Provide the [X, Y] coordinate of the cell's center where the given text is located.  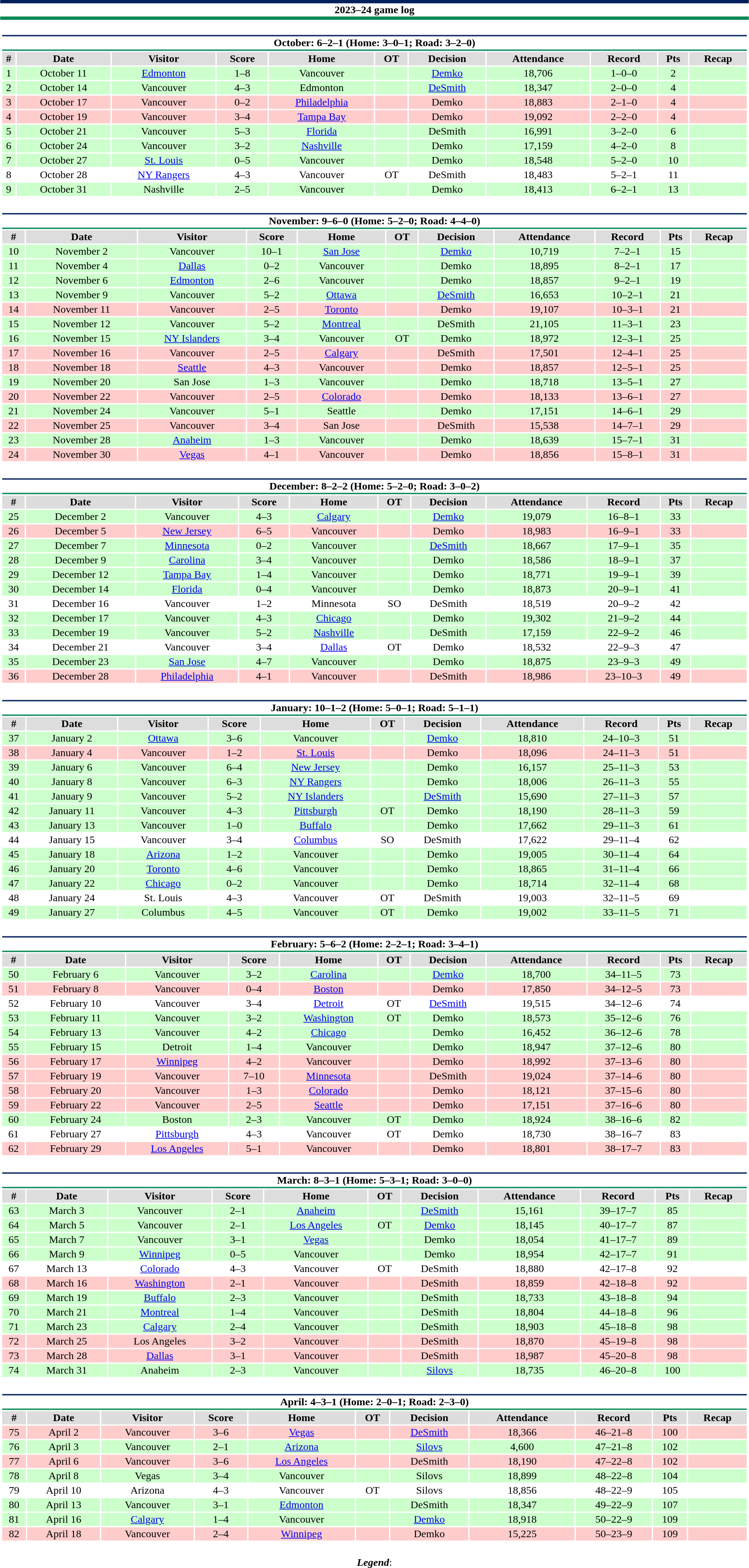
February 13 [76, 1032]
3 [9, 102]
October 19 [63, 117]
17,501 [544, 353]
2–1–0 [624, 102]
18,873 [536, 589]
16,653 [544, 295]
67 [14, 1269]
February 22 [76, 1105]
18,718 [544, 382]
18,865 [532, 869]
February 8 [76, 989]
December 23 [80, 662]
November 11 [82, 309]
2–0–0 [624, 88]
November 2 [82, 251]
December 28 [80, 676]
43–18–8 [618, 1298]
October 27 [63, 161]
7–2–1 [628, 251]
40–17–7 [618, 1225]
November 24 [82, 411]
37–14–6 [624, 1076]
17,622 [532, 840]
January 13 [72, 826]
70 [14, 1312]
January 20 [72, 869]
11–3–1 [628, 324]
10,719 [544, 251]
14–7–1 [628, 425]
December 17 [80, 618]
46–21–8 [614, 1433]
April 13 [64, 1505]
February 27 [76, 1134]
19,092 [538, 117]
18 [13, 367]
18,096 [532, 753]
January 2 [72, 738]
48 [14, 898]
18,573 [536, 1018]
January 18 [72, 855]
10–2–1 [628, 295]
32–11–4 [621, 884]
26–11–3 [621, 782]
50 [13, 974]
29–11–3 [621, 826]
21–9–2 [624, 618]
21,105 [544, 324]
December 2 [80, 517]
15,161 [529, 1211]
34–12–6 [624, 1003]
60 [13, 1119]
18,519 [536, 604]
36 [13, 676]
4–5 [234, 913]
18,947 [536, 1047]
18,733 [529, 1298]
48–22–8 [614, 1476]
March 16 [67, 1283]
February 15 [76, 1047]
31–11–4 [621, 869]
November 15 [82, 338]
18,895 [544, 266]
45–19–8 [618, 1341]
18,714 [532, 884]
18,667 [536, 546]
18,532 [536, 647]
104 [670, 1476]
18,006 [532, 782]
15,538 [544, 425]
5–2–1 [624, 175]
42–17–8 [618, 1269]
November 9 [82, 295]
2–6 [272, 280]
March 28 [67, 1356]
48–22–9 [614, 1491]
February 17 [76, 1061]
23–9–3 [624, 662]
18,903 [529, 1327]
November 22 [82, 396]
24 [13, 454]
27–11–3 [621, 797]
15–8–1 [628, 454]
87 [672, 1225]
November 16 [82, 353]
32–11–5 [621, 898]
34 [13, 647]
18,133 [544, 396]
November 12 [82, 324]
April 18 [64, 1534]
13–5–1 [628, 382]
18,804 [529, 1312]
30–11–4 [621, 855]
72 [14, 1341]
March 19 [67, 1298]
49–22–9 [614, 1505]
18,700 [536, 974]
16–9–1 [624, 531]
37–16–6 [624, 1105]
46–20–8 [618, 1370]
47–21–8 [614, 1447]
26 [13, 531]
77 [14, 1462]
18,145 [529, 1225]
February: 5–6–2 (Home: 2–2–1; Road: 3–4–1) [374, 944]
91 [672, 1254]
96 [672, 1312]
18,924 [536, 1119]
56 [13, 1061]
March 5 [67, 1225]
38–17–7 [624, 1148]
October: 6–2–1 (Home: 3–0–1; Road: 3–2–0) [374, 43]
63 [14, 1211]
50–23–9 [614, 1534]
18,918 [522, 1520]
50–22–9 [614, 1520]
34–11–5 [624, 974]
105 [670, 1491]
18,706 [538, 73]
14–6–1 [628, 411]
12–4–1 [628, 353]
19,302 [536, 618]
6–3 [234, 782]
1 [9, 73]
November 20 [82, 382]
24–11–3 [621, 753]
25–11–3 [621, 768]
38 [14, 753]
February 24 [76, 1119]
1–8 [242, 73]
16,452 [536, 1032]
12 [13, 280]
16–8–1 [624, 517]
43 [14, 826]
6–4 [234, 768]
18,413 [538, 190]
18,810 [532, 738]
10–1 [272, 251]
19,002 [532, 913]
29–11–4 [621, 840]
October 21 [63, 132]
10–3–1 [628, 309]
19,005 [532, 855]
79 [14, 1491]
34–12–5 [624, 989]
6–2–1 [624, 190]
36–12–6 [624, 1032]
December 19 [80, 633]
April 2 [64, 1433]
March 7 [67, 1240]
November 28 [82, 440]
March 25 [67, 1341]
5–3 [242, 132]
October 14 [63, 88]
18,899 [522, 1476]
December 5 [80, 531]
January: 10–1–2 (Home: 5–0–1; Road: 5–1–1) [374, 708]
37–15–6 [624, 1090]
44–18–8 [618, 1312]
18,870 [529, 1341]
1–0 [234, 826]
81 [14, 1520]
20–9–2 [624, 604]
4–7 [264, 662]
28–11–3 [621, 811]
2023–24 game log [374, 10]
38–16–6 [624, 1119]
18,121 [536, 1090]
April: 4–3–1 (Home: 2–0–1; Road: 2–3–0) [374, 1402]
4–2–0 [624, 146]
37–12–6 [624, 1047]
22 [13, 425]
45–18–8 [618, 1327]
December 21 [80, 647]
85 [672, 1211]
45–20–8 [618, 1356]
35–12–6 [624, 1018]
19–9–1 [624, 575]
18,983 [536, 531]
February 29 [76, 1148]
February 10 [76, 1003]
38–16–7 [624, 1134]
9 [9, 190]
October 28 [63, 175]
5 [9, 132]
January 27 [72, 913]
2–2–0 [624, 117]
18,986 [536, 676]
18,883 [538, 102]
18,054 [529, 1240]
41–17–7 [618, 1240]
October 31 [63, 190]
15–7–1 [628, 440]
17,662 [532, 826]
12–5–1 [628, 367]
65 [14, 1240]
12–3–1 [628, 338]
February 20 [76, 1090]
42–17–7 [618, 1254]
January 11 [72, 811]
23–10–3 [624, 676]
18–9–1 [624, 560]
20–9–1 [624, 589]
32 [13, 618]
17–9–1 [624, 546]
18,954 [529, 1254]
18,880 [529, 1269]
54 [13, 1032]
April 16 [64, 1520]
December 7 [80, 546]
December 9 [80, 560]
45 [14, 855]
18,366 [522, 1433]
30 [13, 589]
4–6 [234, 869]
January 15 [72, 840]
18,639 [544, 440]
April 6 [64, 1462]
March 23 [67, 1327]
1–0–0 [624, 73]
18,875 [536, 662]
April 3 [64, 1447]
18,586 [536, 560]
18,972 [544, 338]
November 4 [82, 266]
March 31 [67, 1370]
58 [13, 1090]
December 16 [80, 604]
December 14 [80, 589]
15,225 [522, 1534]
6–5 [264, 531]
November: 9–6–0 (Home: 5–2–0; Road: 4–4–0) [374, 221]
7 [9, 161]
November 25 [82, 425]
March 3 [67, 1211]
94 [672, 1298]
18,730 [536, 1134]
47–22–8 [614, 1462]
28 [13, 560]
24–10–3 [621, 738]
19,515 [536, 1003]
October 24 [63, 146]
January 22 [72, 884]
December: 8–2–2 (Home: 5–2–0; Road: 3–0–2) [374, 486]
November 18 [82, 367]
17,850 [536, 989]
January 4 [72, 753]
March: 8–3–1 (Home: 5–3–1; Road: 3–0–0) [374, 1181]
9–2–1 [628, 280]
January 9 [72, 797]
18,548 [538, 161]
December 12 [80, 575]
19,107 [544, 309]
15,690 [532, 797]
March 21 [67, 1312]
89 [672, 1240]
January 24 [72, 898]
75 [14, 1433]
5–2–0 [624, 161]
November 30 [82, 454]
52 [13, 1003]
February 6 [76, 974]
16,157 [532, 768]
33–11–5 [621, 913]
October 11 [63, 73]
3–2–0 [624, 132]
March 9 [67, 1254]
42–18–8 [618, 1283]
14 [13, 309]
January 6 [72, 768]
8–2–1 [628, 266]
October 17 [63, 102]
March 13 [67, 1269]
18,801 [536, 1148]
19,003 [532, 898]
7–10 [254, 1076]
18,987 [529, 1356]
20 [13, 396]
22–9–2 [624, 633]
January 8 [72, 782]
4,600 [522, 1447]
18,771 [536, 575]
16,991 [538, 132]
13–6–1 [628, 396]
39–17–7 [618, 1211]
April 8 [64, 1476]
February 11 [76, 1018]
22–9–3 [624, 647]
November 6 [82, 280]
40 [14, 782]
April 10 [64, 1491]
19,024 [536, 1076]
18,859 [529, 1283]
18,735 [529, 1370]
37–13–6 [624, 1061]
19,079 [536, 517]
16 [13, 338]
February 19 [76, 1076]
107 [670, 1505]
18,992 [536, 1061]
18,483 [538, 175]
